Determine the (X, Y) coordinate at the center of the cell enclosing the given text.  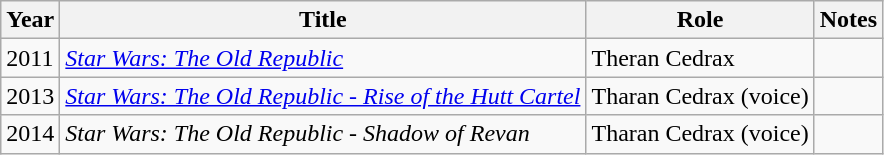
2013 (30, 96)
2014 (30, 134)
Title (323, 20)
Star Wars: The Old Republic - Shadow of Revan (323, 134)
2011 (30, 58)
Notes (848, 20)
Star Wars: The Old Republic (323, 58)
Role (700, 20)
Theran Cedrax (700, 58)
Year (30, 20)
Star Wars: The Old Republic - Rise of the Hutt Cartel (323, 96)
